Search for the cell housing the specified text and yield its [x, y] center coordinate. 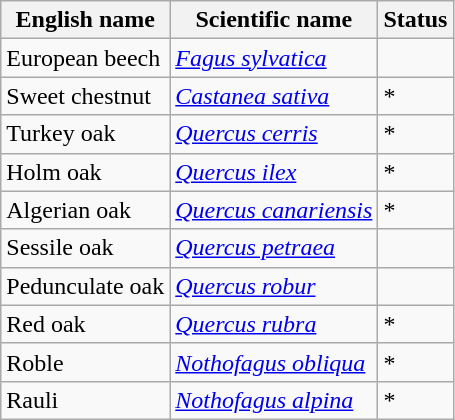
Castanea sativa [274, 96]
English name [86, 20]
Quercus cerris [274, 134]
Nothofagus obliqua [274, 362]
Rauli [86, 400]
Quercus petraea [274, 248]
Roble [86, 362]
European beech [86, 58]
Quercus robur [274, 286]
Scientific name [274, 20]
Sessile oak [86, 248]
Quercus canariensis [274, 210]
Red oak [86, 324]
Turkey oak [86, 134]
Pedunculate oak [86, 286]
Algerian oak [86, 210]
Quercus ilex [274, 172]
Fagus sylvatica [274, 58]
Holm oak [86, 172]
Quercus rubra [274, 324]
Status [416, 20]
Nothofagus alpina [274, 400]
Sweet chestnut [86, 96]
